From the cell containing the given text, extract its center point as [X, Y] coordinate. 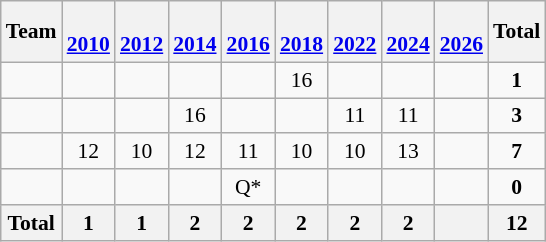
Q* [248, 187]
2022 [354, 32]
2024 [408, 32]
Team [32, 32]
2018 [302, 32]
2026 [462, 32]
0 [516, 187]
2016 [248, 32]
2014 [194, 32]
3 [516, 116]
2012 [142, 32]
7 [516, 152]
13 [408, 152]
2010 [88, 32]
